Output the [x, y] coordinate of the center of the cell containing the given text.  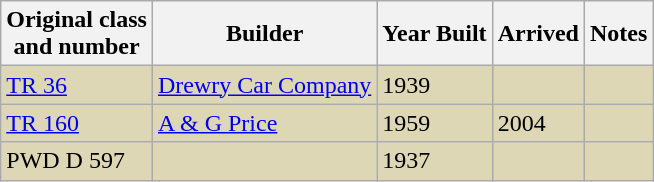
PWD D 597 [77, 161]
Original classand number [77, 34]
Year Built [434, 34]
2004 [538, 123]
Arrived [538, 34]
Notes [618, 34]
A & G Price [264, 123]
TR 36 [77, 85]
1959 [434, 123]
1939 [434, 85]
Builder [264, 34]
TR 160 [77, 123]
1937 [434, 161]
Drewry Car Company [264, 85]
